Return (X, Y) of the center of cell containing provided text 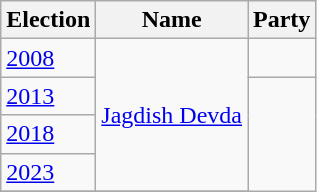
Jagdish Devda (172, 115)
2008 (48, 58)
Name (172, 20)
2023 (48, 172)
Party (282, 20)
Election (48, 20)
2013 (48, 96)
2018 (48, 134)
